Identify which cell holds the provided text, then report its [x, y] central coordinate. 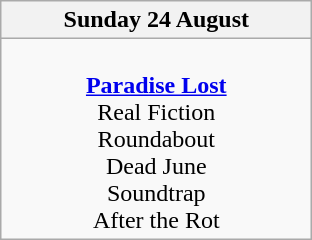
Paradise Lost Real Fiction Roundabout Dead June Soundtrap After the Rot [156, 139]
Sunday 24 August [156, 20]
